Return (x, y) of the center of cell containing provided text 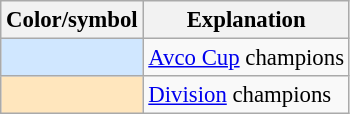
Avco Cup champions (246, 58)
Color/symbol (72, 20)
Division champions (246, 95)
Explanation (246, 20)
